Search for the cell housing the specified text and yield its [x, y] center coordinate. 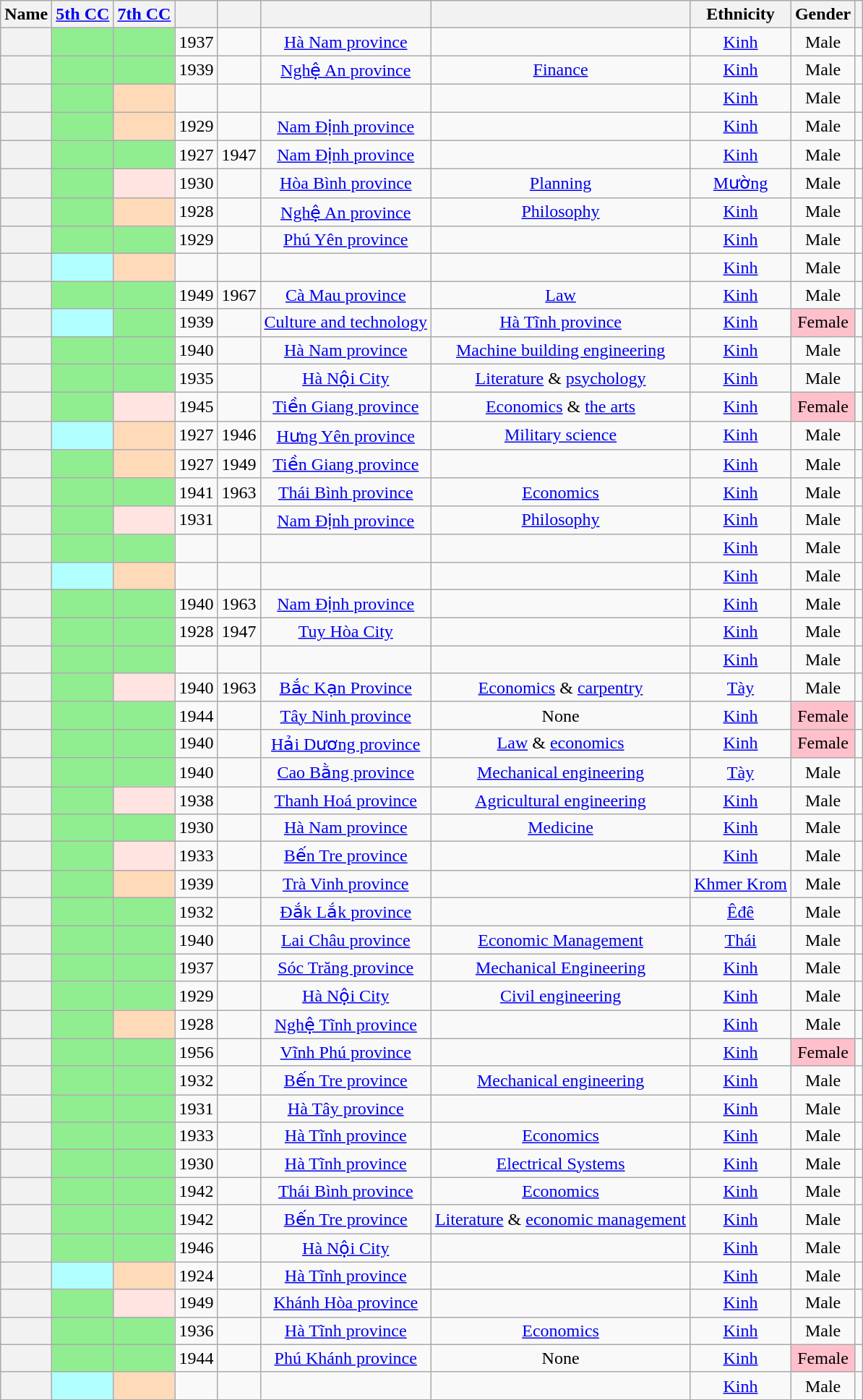
Law [560, 295]
Sóc Trăng province [345, 968]
1936 [197, 1331]
Literature & psychology [560, 378]
Bắc Kạn Province [345, 688]
1935 [197, 378]
Đắk Lắk province [345, 912]
Hải Dương province [345, 743]
Khmer Krom [741, 884]
5th CC [82, 14]
Mường [741, 184]
Finance [560, 70]
Tây Ninh province [345, 715]
1938 [197, 801]
Lai Châu province [345, 940]
7th CC [145, 14]
Medicine [560, 828]
1956 [197, 1052]
Hưng Yên province [345, 435]
Literature & economic management [560, 1219]
Law & economics [560, 743]
Ethnicity [741, 14]
Name [26, 14]
Economics & carpentry [560, 688]
Gender [823, 14]
Civil engineering [560, 996]
1967 [239, 295]
Culture and technology [345, 323]
Phú Khánh province [345, 1358]
Êđê [741, 912]
1945 [197, 407]
Planning [560, 184]
Economic Management [560, 940]
1941 [197, 492]
1924 [197, 1276]
Cà Mau province [345, 295]
Vĩnh Phú province [345, 1052]
Tuy Hòa City [345, 632]
Machine building engineering [560, 350]
Nghệ Tĩnh province [345, 1024]
Thanh Hoá province [345, 801]
Electrical Systems [560, 1164]
Agricultural engineering [560, 801]
Mechanical Engineering [560, 968]
Hà Tây province [345, 1109]
Khánh Hòa province [345, 1303]
Hòa Bình province [345, 184]
Trà Vinh province [345, 884]
Economics & the arts [560, 407]
Phú Yên province [345, 240]
Cao Bằng province [345, 772]
Thái [741, 940]
Military science [560, 435]
